Search for the cell housing the specified text and yield its (X, Y) center coordinate. 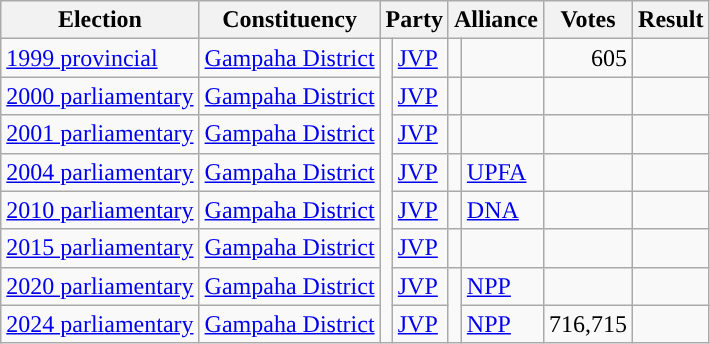
2001 parliamentary (100, 134)
Alliance (496, 20)
1999 provincial (100, 58)
Constituency (290, 20)
UPFA (502, 172)
Party (414, 20)
716,715 (588, 324)
2020 parliamentary (100, 286)
605 (588, 58)
2024 parliamentary (100, 324)
DNA (502, 210)
Votes (588, 20)
Result (671, 20)
Election (100, 20)
2015 parliamentary (100, 248)
2000 parliamentary (100, 96)
2004 parliamentary (100, 172)
2010 parliamentary (100, 210)
